Detect which cell encompasses the target text, then output its (x, y) center coordinate. 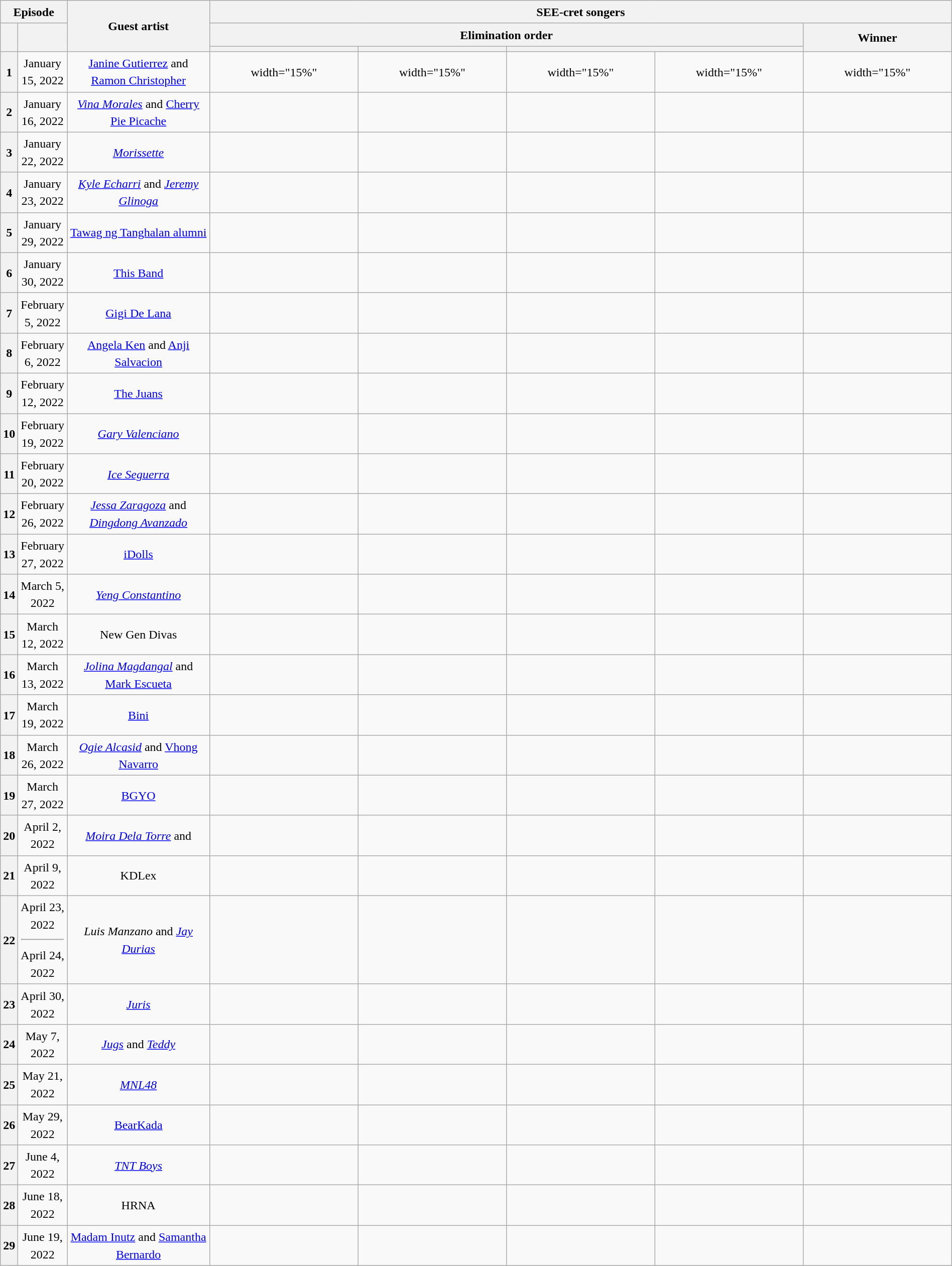
Moira Dela Torre and (139, 835)
Madam Inutz and Samantha Bernardo (139, 1245)
April 2, 2022 (43, 835)
18 (9, 755)
June 19, 2022 (43, 1245)
HRNA (139, 1205)
February 20, 2022 (43, 474)
March 13, 2022 (43, 675)
TNT Boys (139, 1165)
March 19, 2022 (43, 715)
Gigi De Lana (139, 313)
BGYO (139, 795)
Ogie Alcasid and Vhong Navarro (139, 755)
February 27, 2022 (43, 554)
May 21, 2022 (43, 1084)
13 (9, 554)
Jolina Magdangal and Mark Escueta (139, 675)
February 12, 2022 (43, 393)
Morissette (139, 152)
Tawag ng Tanghalan alumni (139, 232)
March 26, 2022 (43, 755)
March 12, 2022 (43, 635)
January 15, 2022 (43, 72)
April 9, 2022 (43, 875)
June 18, 2022 (43, 1205)
4 (9, 192)
17 (9, 715)
January 29, 2022 (43, 232)
Kyle Echarri and Jeremy Glinoga (139, 192)
April 23, 2022April 24, 2022 (43, 940)
Yeng Constantino (139, 594)
14 (9, 594)
New Gen Divas (139, 635)
6 (9, 273)
1 (9, 72)
7 (9, 313)
Jugs and Teddy (139, 1044)
10 (9, 434)
9 (9, 393)
January 16, 2022 (43, 112)
February 19, 2022 (43, 434)
May 29, 2022 (43, 1124)
5 (9, 232)
January 30, 2022 (43, 273)
March 5, 2022 (43, 594)
MNL48 (139, 1084)
24 (9, 1044)
June 4, 2022 (43, 1165)
16 (9, 675)
11 (9, 474)
SEE-cret songers (581, 12)
19 (9, 795)
26 (9, 1124)
Janine Gutierrez and Ramon Christopher (139, 72)
BearKada (139, 1124)
February 5, 2022 (43, 313)
This Band (139, 273)
21 (9, 875)
Elimination order (507, 35)
Juris (139, 1004)
Winner (878, 37)
Ice Seguerra (139, 474)
April 30, 2022 (43, 1004)
KDLex (139, 875)
March 27, 2022 (43, 795)
The Juans (139, 393)
22 (9, 940)
20 (9, 835)
February 26, 2022 (43, 514)
8 (9, 353)
Episode (34, 12)
Vina Morales and Cherry Pie Picache (139, 112)
Jessa Zaragoza and Dingdong Avanzado (139, 514)
3 (9, 152)
January 22, 2022 (43, 152)
25 (9, 1084)
28 (9, 1205)
12 (9, 514)
January 23, 2022 (43, 192)
2 (9, 112)
29 (9, 1245)
Bini (139, 715)
Luis Manzano and Jay Durias (139, 940)
May 7, 2022 (43, 1044)
Gary Valenciano (139, 434)
Guest artist (139, 26)
15 (9, 635)
February 6, 2022 (43, 353)
iDolls (139, 554)
23 (9, 1004)
Angela Ken and Anji Salvacion (139, 353)
27 (9, 1165)
